Return the (x, y) coordinate for the center point of the cell that contains the specified text.  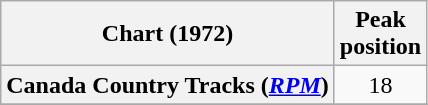
Canada Country Tracks (RPM) (168, 85)
Peakposition (380, 34)
18 (380, 85)
Chart (1972) (168, 34)
